Identify which cell holds the provided text, then report its (x, y) central coordinate. 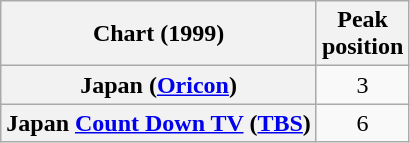
6 (362, 123)
3 (362, 85)
Chart (1999) (159, 34)
Japan (Oricon) (159, 85)
Japan Count Down TV (TBS) (159, 123)
Peakposition (362, 34)
